Return (x, y) of the center of cell containing provided text 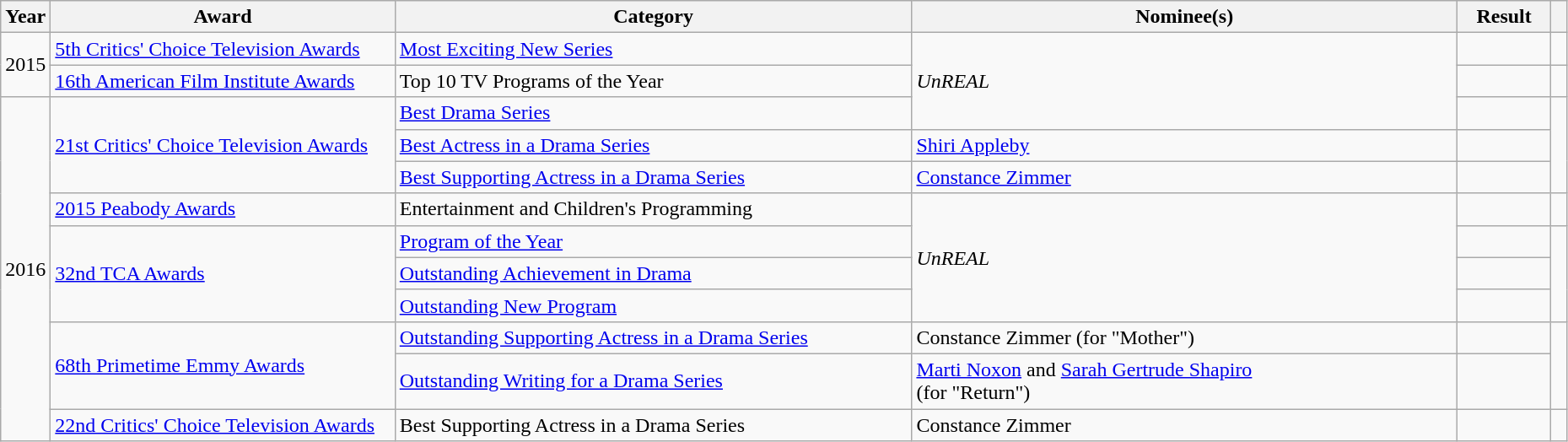
Best Actress in a Drama Series (653, 145)
2016 (25, 269)
Outstanding Supporting Actress in a Drama Series (653, 337)
Top 10 TV Programs of the Year (653, 81)
22nd Critics' Choice Television Awards (223, 424)
16th American Film Institute Awards (223, 81)
Outstanding New Program (653, 305)
Award (223, 17)
Outstanding Writing for a Drama Series (653, 381)
Nominee(s) (1184, 17)
Entertainment and Children's Programming (653, 209)
Marti Noxon and Sarah Gertrude Shapiro(for "Return") (1184, 381)
21st Critics' Choice Television Awards (223, 145)
Outstanding Achievement in Drama (653, 273)
32nd TCA Awards (223, 273)
2015 (25, 65)
Most Exciting New Series (653, 49)
Constance Zimmer (for "Mother") (1184, 337)
2015 Peabody Awards (223, 209)
Category (653, 17)
Shiri Appleby (1184, 145)
Best Drama Series (653, 113)
Year (25, 17)
5th Critics' Choice Television Awards (223, 49)
68th Primetime Emmy Awards (223, 364)
Program of the Year (653, 241)
Result (1503, 17)
